From the cell containing the given text, extract its center point as (x, y) coordinate. 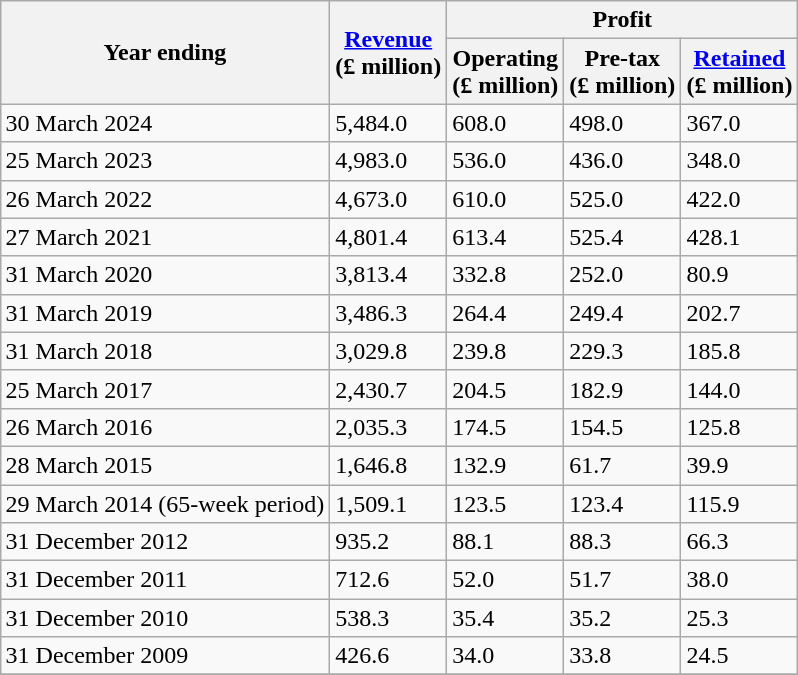
252.0 (622, 275)
1,646.8 (388, 465)
29 March 2014 (65-week period) (165, 503)
38.0 (740, 580)
422.0 (740, 199)
2,430.7 (388, 389)
28 March 2015 (165, 465)
26 March 2022 (165, 199)
Revenue (£ million) (388, 52)
34.0 (506, 656)
367.0 (740, 123)
123.4 (622, 503)
Retained (£ million) (740, 72)
610.0 (506, 199)
Profit (622, 20)
536.0 (506, 161)
26 March 2016 (165, 427)
935.2 (388, 542)
525.0 (622, 199)
25 March 2017 (165, 389)
39.9 (740, 465)
239.8 (506, 351)
525.4 (622, 237)
4,673.0 (388, 199)
4,983.0 (388, 161)
185.8 (740, 351)
182.9 (622, 389)
31 March 2020 (165, 275)
31 March 2019 (165, 313)
613.4 (506, 237)
3,813.4 (388, 275)
426.6 (388, 656)
35.2 (622, 618)
4,801.4 (388, 237)
5,484.0 (388, 123)
3,029.8 (388, 351)
348.0 (740, 161)
31 March 2018 (165, 351)
31 December 2011 (165, 580)
Year ending (165, 52)
31 December 2012 (165, 542)
25 March 2023 (165, 161)
154.5 (622, 427)
3,486.3 (388, 313)
264.4 (506, 313)
27 March 2021 (165, 237)
204.5 (506, 389)
608.0 (506, 123)
Operating (£ million) (506, 72)
132.9 (506, 465)
498.0 (622, 123)
24.5 (740, 656)
436.0 (622, 161)
31 December 2010 (165, 618)
33.8 (622, 656)
61.7 (622, 465)
66.3 (740, 542)
249.4 (622, 313)
115.9 (740, 503)
229.3 (622, 351)
88.1 (506, 542)
428.1 (740, 237)
25.3 (740, 618)
52.0 (506, 580)
35.4 (506, 618)
Pre-tax (£ million) (622, 72)
538.3 (388, 618)
80.9 (740, 275)
332.8 (506, 275)
31 December 2009 (165, 656)
144.0 (740, 389)
712.6 (388, 580)
1,509.1 (388, 503)
202.7 (740, 313)
123.5 (506, 503)
174.5 (506, 427)
88.3 (622, 542)
51.7 (622, 580)
2,035.3 (388, 427)
125.8 (740, 427)
30 March 2024 (165, 123)
